Determine the (X, Y) coordinate at the center of the cell enclosing the given text.  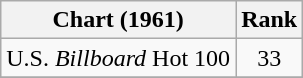
Rank (270, 20)
33 (270, 58)
Chart (1961) (118, 20)
U.S. Billboard Hot 100 (118, 58)
